Pinpoint the cell where the given text exists, returning its [x, y] midpoint coordinate. 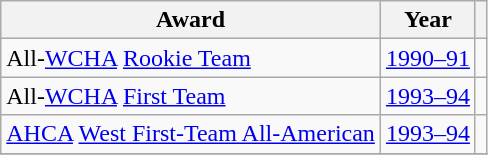
AHCA West First-Team All-American [191, 134]
1990–91 [428, 58]
Year [428, 20]
Award [191, 20]
All-WCHA First Team [191, 96]
All-WCHA Rookie Team [191, 58]
